Locate the cell with the specified text and output its (X, Y) center coordinate. 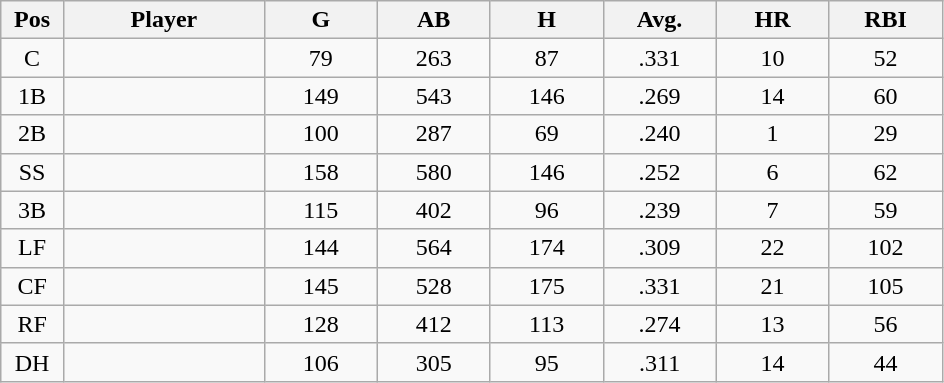
174 (546, 248)
3B (32, 210)
56 (886, 324)
C (32, 58)
59 (886, 210)
106 (320, 362)
7 (772, 210)
.274 (660, 324)
263 (434, 58)
.269 (660, 96)
287 (434, 134)
21 (772, 286)
22 (772, 248)
1B (32, 96)
60 (886, 96)
564 (434, 248)
RBI (886, 20)
29 (886, 134)
AB (434, 20)
CF (32, 286)
2B (32, 134)
1 (772, 134)
RF (32, 324)
62 (886, 172)
402 (434, 210)
Avg. (660, 20)
LF (32, 248)
10 (772, 58)
145 (320, 286)
144 (320, 248)
128 (320, 324)
158 (320, 172)
SS (32, 172)
149 (320, 96)
175 (546, 286)
HR (772, 20)
G (320, 20)
79 (320, 58)
H (546, 20)
Pos (32, 20)
Player (164, 20)
69 (546, 134)
100 (320, 134)
.239 (660, 210)
95 (546, 362)
52 (886, 58)
412 (434, 324)
.311 (660, 362)
87 (546, 58)
96 (546, 210)
105 (886, 286)
580 (434, 172)
13 (772, 324)
DH (32, 362)
6 (772, 172)
44 (886, 362)
.309 (660, 248)
543 (434, 96)
305 (434, 362)
528 (434, 286)
113 (546, 324)
.252 (660, 172)
102 (886, 248)
.240 (660, 134)
115 (320, 210)
